For the text-containing cell, return its midpoint in (x, y) coordinate format. 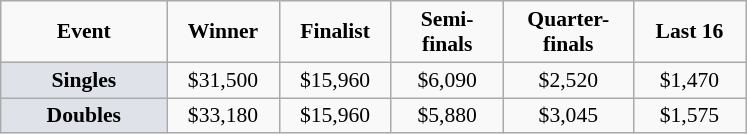
$5,880 (447, 116)
$1,470 (689, 80)
$3,045 (568, 116)
Event (84, 32)
$2,520 (568, 80)
$33,180 (223, 116)
Last 16 (689, 32)
Singles (84, 80)
$6,090 (447, 80)
$1,575 (689, 116)
Doubles (84, 116)
Quarter-finals (568, 32)
Winner (223, 32)
$31,500 (223, 80)
Finalist (335, 32)
Semi-finals (447, 32)
